Find where the given text appears and provide that cell's center as (X, Y) coordinate. 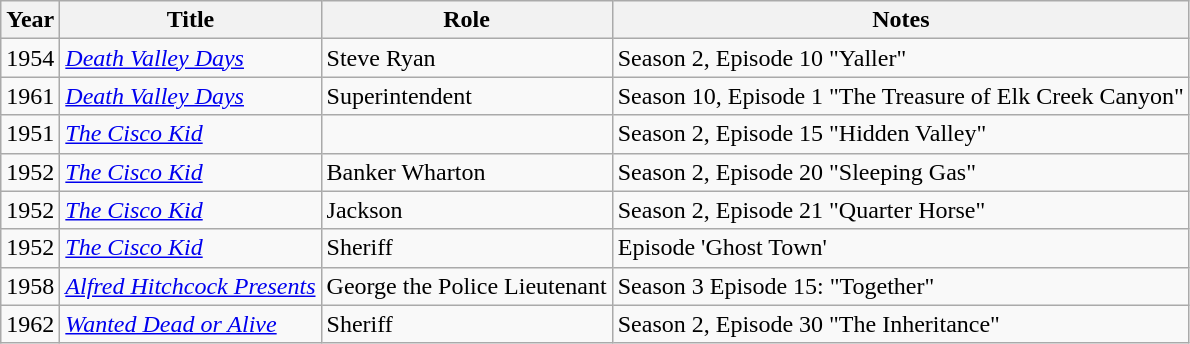
Year (30, 20)
Role (466, 20)
Season 2, Episode 20 "Sleeping Gas" (900, 172)
Season 2, Episode 21 "Quarter Horse" (900, 210)
1961 (30, 96)
Alfred Hitchcock Presents (190, 286)
1962 (30, 324)
Season 10, Episode 1 "The Treasure of Elk Creek Canyon" (900, 96)
1951 (30, 134)
Notes (900, 20)
Title (190, 20)
Wanted Dead or Alive (190, 324)
Season 2, Episode 15 "Hidden Valley" (900, 134)
Season 3 Episode 15: "Together" (900, 286)
Jackson (466, 210)
Season 2, Episode 30 "The Inheritance" (900, 324)
Steve Ryan (466, 58)
1958 (30, 286)
George the Police Lieutenant (466, 286)
Superintendent (466, 96)
Banker Wharton (466, 172)
Episode 'Ghost Town' (900, 248)
1954 (30, 58)
Season 2, Episode 10 "Yaller" (900, 58)
